Determine the (X, Y) coordinate at the center of the cell enclosing the given text.  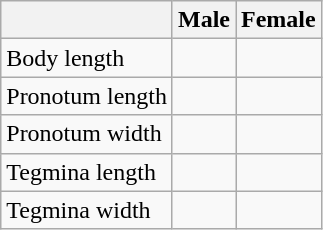
Male (204, 20)
Body length (87, 58)
Pronotum length (87, 96)
Tegmina length (87, 172)
Female (279, 20)
Pronotum width (87, 134)
Tegmina width (87, 210)
